From the cell containing the given text, extract its center point as (x, y) coordinate. 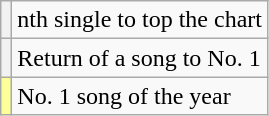
nth single to top the chart (140, 20)
No. 1 song of the year (140, 96)
Return of a song to No. 1 (140, 58)
